Determine the [x, y] coordinate at the center of the cell enclosing the given text.  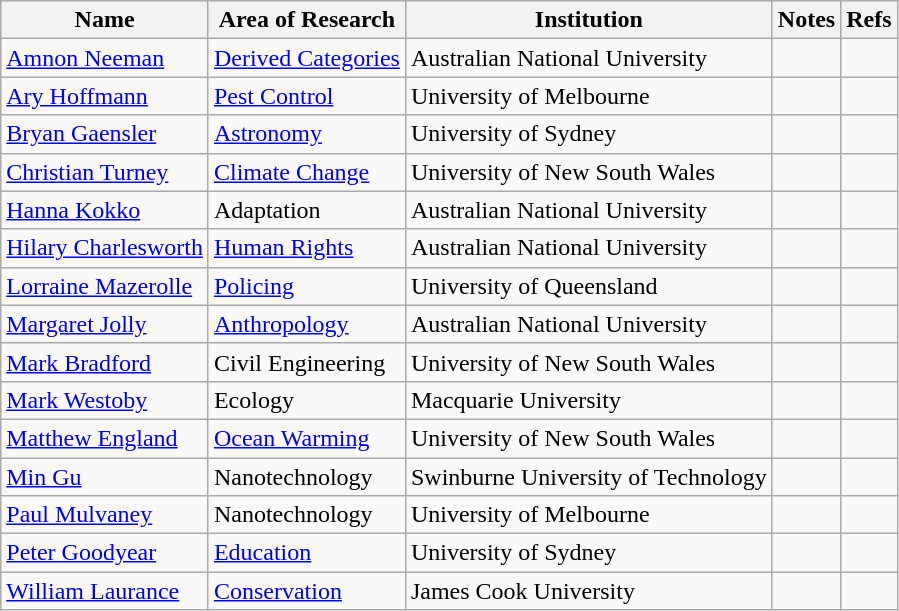
Macquarie University [588, 400]
Human Rights [306, 248]
Christian Turney [105, 172]
Hilary Charlesworth [105, 248]
Min Gu [105, 477]
Swinburne University of Technology [588, 477]
Mark Bradford [105, 362]
Civil Engineering [306, 362]
Mark Westoby [105, 400]
Institution [588, 20]
Climate Change [306, 172]
Amnon Neeman [105, 58]
Pest Control [306, 96]
Name [105, 20]
Ecology [306, 400]
Astronomy [306, 134]
Derived Categories [306, 58]
Ary Hoffmann [105, 96]
University of Queensland [588, 286]
Conservation [306, 591]
Adaptation [306, 210]
Notes [806, 20]
Policing [306, 286]
James Cook University [588, 591]
Anthropology [306, 324]
Paul Mulvaney [105, 515]
Hanna Kokko [105, 210]
Margaret Jolly [105, 324]
Area of Research [306, 20]
Bryan Gaensler [105, 134]
Ocean Warming [306, 438]
William Laurance [105, 591]
Lorraine Mazerolle [105, 286]
Matthew England [105, 438]
Refs [869, 20]
Education [306, 553]
Peter Goodyear [105, 553]
